Provide the (x, y) coordinate of the cell's center where the given text is located.  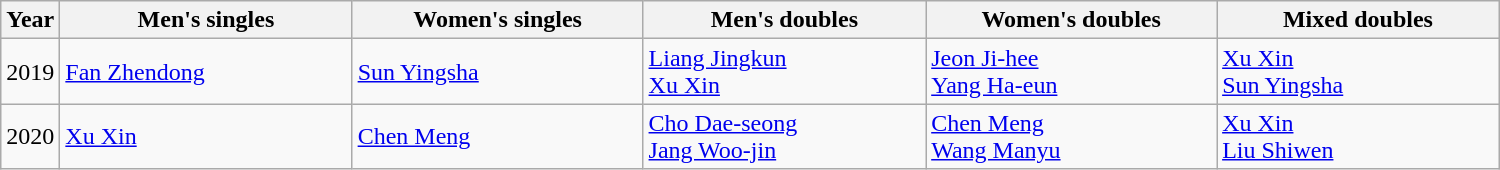
Chen Meng (498, 136)
Chen Meng Wang Manyu (1072, 136)
Sun Yingsha (498, 72)
Xu Xin (206, 136)
Xu Xin Sun Yingsha (1358, 72)
Women's singles (498, 20)
2020 (30, 136)
Liang Jingkun Xu Xin (784, 72)
Men's doubles (784, 20)
Fan Zhendong (206, 72)
Jeon Ji-hee Yang Ha-eun (1072, 72)
Xu Xin Liu Shiwen (1358, 136)
Mixed doubles (1358, 20)
Women's doubles (1072, 20)
Year (30, 20)
Men's singles (206, 20)
2019 (30, 72)
Cho Dae-seong Jang Woo-jin (784, 136)
